Provide the [x, y] coordinate of the cell's center where the given text is located.  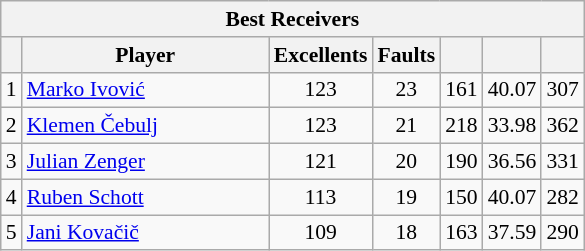
331 [562, 162]
150 [462, 197]
20 [406, 162]
37.59 [512, 233]
19 [406, 197]
307 [562, 90]
Julian Zenger [146, 162]
21 [406, 126]
Excellents [321, 55]
1 [12, 90]
Marko Ivović [146, 90]
Ruben Schott [146, 197]
161 [462, 90]
362 [562, 126]
33.98 [512, 126]
36.56 [512, 162]
3 [12, 162]
290 [562, 233]
Jani Kovačič [146, 233]
18 [406, 233]
109 [321, 233]
121 [321, 162]
163 [462, 233]
Faults [406, 55]
5 [12, 233]
190 [462, 162]
2 [12, 126]
Player [146, 55]
113 [321, 197]
23 [406, 90]
Klemen Čebulj [146, 126]
282 [562, 197]
4 [12, 197]
218 [462, 126]
Best Receivers [292, 19]
